Search for the cell housing the specified text and yield its (X, Y) center coordinate. 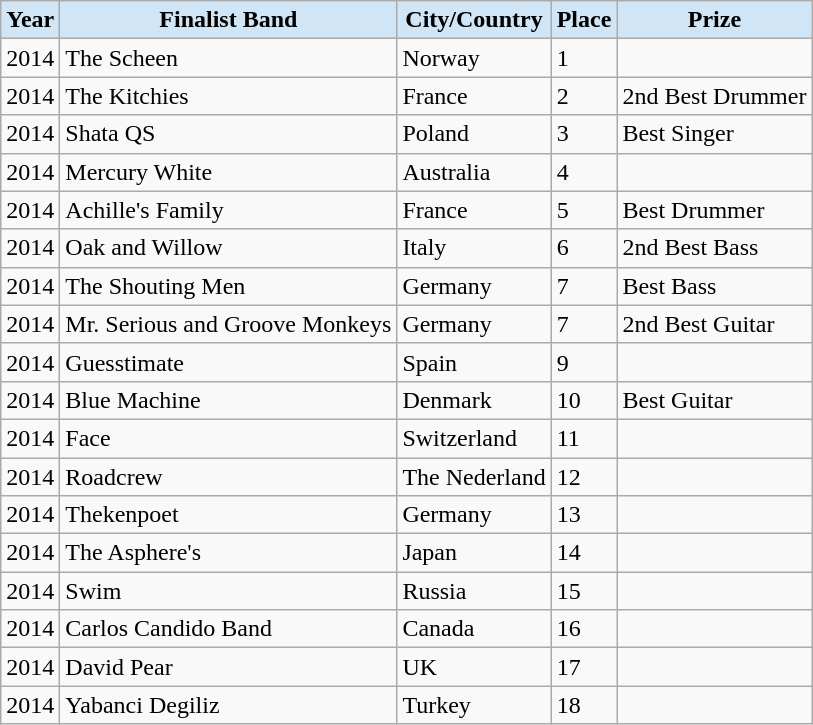
Spain (474, 362)
Place (584, 20)
6 (584, 248)
17 (584, 667)
Italy (474, 248)
Canada (474, 629)
Year (30, 20)
9 (584, 362)
Best Bass (714, 286)
15 (584, 591)
Best Drummer (714, 210)
2nd Best Bass (714, 248)
Mr. Serious and Groove Monkeys (228, 324)
Switzerland (474, 438)
Oak and Willow (228, 248)
Yabanci Degiliz (228, 705)
The Asphere's (228, 553)
11 (584, 438)
18 (584, 705)
The Nederland (474, 477)
Finalist Band (228, 20)
10 (584, 400)
16 (584, 629)
5 (584, 210)
4 (584, 172)
13 (584, 515)
2 (584, 96)
Japan (474, 553)
14 (584, 553)
Blue Machine (228, 400)
Norway (474, 58)
Achille's Family (228, 210)
2nd Best Guitar (714, 324)
Poland (474, 134)
Thekenpoet (228, 515)
The Scheen (228, 58)
The Shouting Men (228, 286)
Roadcrew (228, 477)
Mercury White (228, 172)
2nd Best Drummer (714, 96)
The Kitchies (228, 96)
Australia (474, 172)
David Pear (228, 667)
Face (228, 438)
Swim (228, 591)
12 (584, 477)
Best Guitar (714, 400)
Carlos Candido Band (228, 629)
Russia (474, 591)
UK (474, 667)
Turkey (474, 705)
3 (584, 134)
Guesstimate (228, 362)
City/Country (474, 20)
1 (584, 58)
Shata QS (228, 134)
Prize (714, 20)
Denmark (474, 400)
Best Singer (714, 134)
